Return the [X, Y] coordinate for the center point of the cell that contains the specified text.  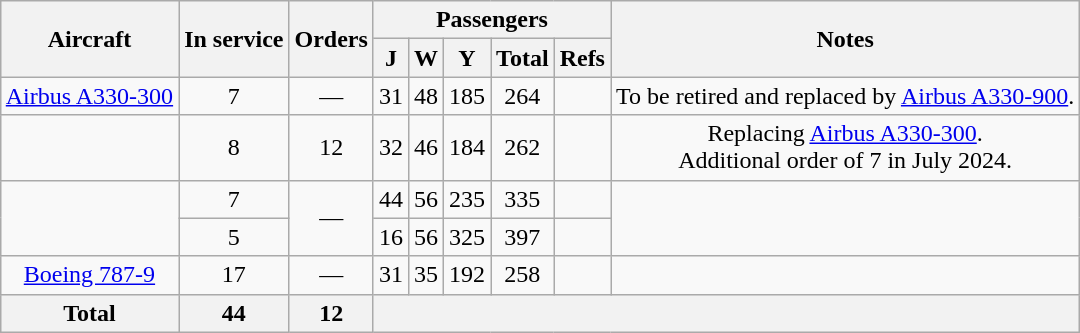
In service [234, 39]
325 [468, 237]
184 [468, 148]
Passengers [492, 20]
235 [468, 199]
To be retired and replaced by Airbus A330-900. [844, 96]
32 [390, 148]
5 [234, 237]
Notes [844, 39]
397 [523, 237]
Airbus A330-300 [89, 96]
17 [234, 275]
335 [523, 199]
Aircraft [89, 39]
Replacing Airbus A330-300.Additional order of 7 in July 2024. [844, 148]
258 [523, 275]
Y [468, 58]
Refs [582, 58]
192 [468, 275]
264 [523, 96]
W [426, 58]
48 [426, 96]
J [390, 58]
Orders [331, 39]
16 [390, 237]
46 [426, 148]
Boeing 787-9 [89, 275]
262 [523, 148]
8 [234, 148]
35 [426, 275]
185 [468, 96]
